Find where the given text appears and provide that cell's center as (x, y) coordinate. 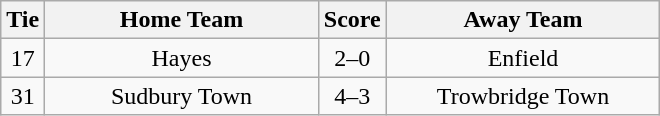
Tie (23, 20)
Away Team (523, 20)
Trowbridge Town (523, 96)
Score (352, 20)
17 (23, 58)
Enfield (523, 58)
Home Team (182, 20)
31 (23, 96)
Hayes (182, 58)
2–0 (352, 58)
4–3 (352, 96)
Sudbury Town (182, 96)
